Search for the cell housing the specified text and yield its [X, Y] center coordinate. 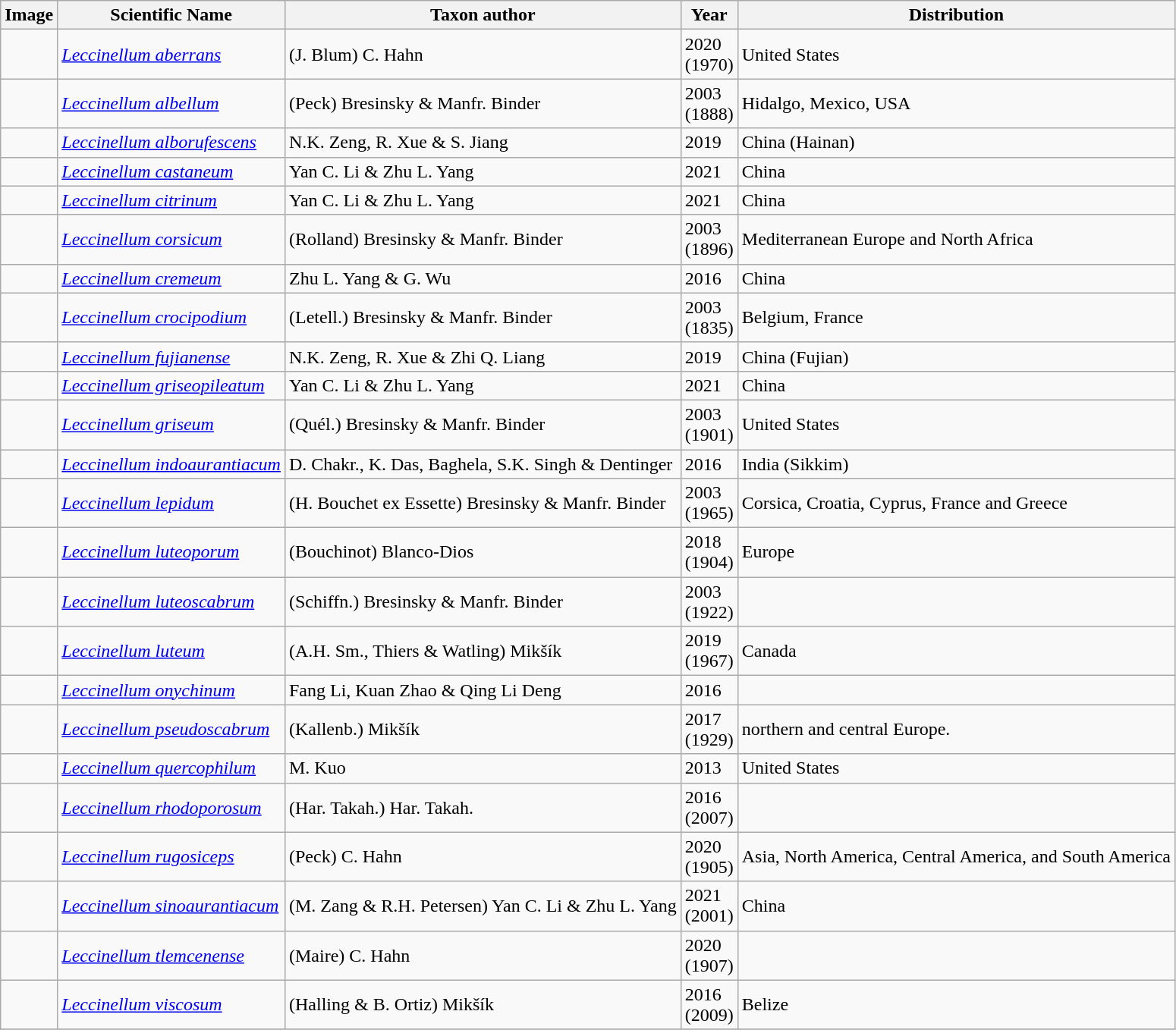
2003(1901) [709, 425]
2018(1904) [709, 552]
2003(1922) [709, 602]
Scientific Name [171, 15]
Corsica, Croatia, Cyprus, France and Greece [956, 504]
2020(1905) [709, 857]
Leccinellum pseudoscabrum [171, 730]
Leccinellum sinoaurantiacum [171, 906]
2020(1907) [709, 956]
Asia, North America, Central America, and South America [956, 857]
2020(1970) [709, 55]
(Halling & B. Ortiz) Mikšík [483, 1004]
N.K. Zeng, R. Xue & Zhi Q. Liang [483, 356]
Leccinellum lepidum [171, 504]
Belize [956, 1004]
Leccinellum corsicum [171, 240]
northern and central Europe. [956, 730]
Mediterranean Europe and North Africa [956, 240]
Leccinellum castaneum [171, 171]
(Peck) Bresinsky & Manfr. Binder [483, 103]
(M. Zang & R.H. Petersen) Yan C. Li & Zhu L. Yang [483, 906]
China (Hainan) [956, 143]
Leccinellum onychinum [171, 690]
Leccinellum quercophilum [171, 768]
2016(2009) [709, 1004]
2016(2007) [709, 807]
Leccinellum rhodoporosum [171, 807]
(J. Blum) C. Hahn [483, 55]
Distribution [956, 15]
(A.H. Sm., Thiers & Watling) Mikšík [483, 651]
M. Kuo [483, 768]
Leccinellum luteum [171, 651]
Canada [956, 651]
Leccinellum indoaurantiacum [171, 463]
Leccinellum rugosiceps [171, 857]
Taxon author [483, 15]
(Bouchinot) Blanco-Dios [483, 552]
2003(1888) [709, 103]
2017(1929) [709, 730]
(Quél.) Bresinsky & Manfr. Binder [483, 425]
Image [29, 15]
(Maire) C. Hahn [483, 956]
China (Fujian) [956, 356]
Leccinellum luteoporum [171, 552]
Leccinellum albellum [171, 103]
(Kallenb.) Mikšík [483, 730]
2021(2001) [709, 906]
2003(1896) [709, 240]
N.K. Zeng, R. Xue & S. Jiang [483, 143]
(Schiffn.) Bresinsky & Manfr. Binder [483, 602]
2003(1835) [709, 317]
Zhu L. Yang & G. Wu [483, 278]
(Peck) C. Hahn [483, 857]
Leccinellum citrinum [171, 200]
Belgium, France [956, 317]
(Letell.) Bresinsky & Manfr. Binder [483, 317]
Leccinellum viscosum [171, 1004]
Fang Li, Kuan Zhao & Qing Li Deng [483, 690]
2003(1965) [709, 504]
Leccinellum cremeum [171, 278]
Hidalgo, Mexico, USA [956, 103]
Leccinellum griseopileatum [171, 385]
Leccinellum griseum [171, 425]
Leccinellum tlemcenense [171, 956]
Year [709, 15]
(Rolland) Bresinsky & Manfr. Binder [483, 240]
Leccinellum fujianense [171, 356]
D. Chakr., K. Das, Baghela, S.K. Singh & Dentinger [483, 463]
Leccinellum luteoscabrum [171, 602]
Leccinellum alborufescens [171, 143]
2013 [709, 768]
Leccinellum aberrans [171, 55]
(Har. Takah.) Har. Takah. [483, 807]
(H. Bouchet ex Essette) Bresinsky & Manfr. Binder [483, 504]
2019(1967) [709, 651]
India (Sikkim) [956, 463]
Leccinellum crocipodium [171, 317]
Europe [956, 552]
